Find where the given text appears and provide that cell's center as (x, y) coordinate. 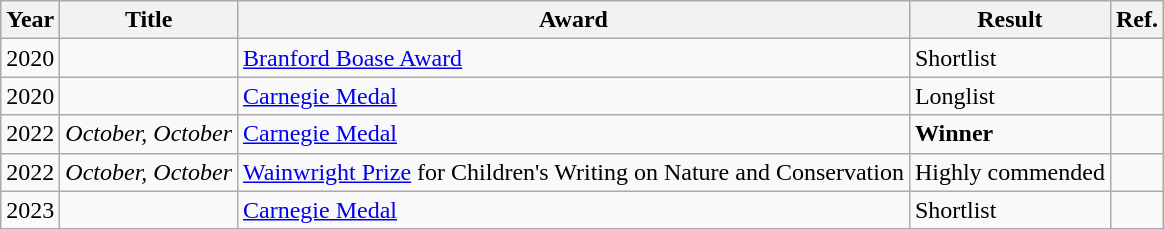
Title (149, 20)
Highly commended (1010, 172)
Ref. (1136, 20)
Wainwright Prize for Children's Writing on Nature and Conservation (574, 172)
Award (574, 20)
Winner (1010, 134)
Year (30, 20)
Result (1010, 20)
Longlist (1010, 96)
2023 (30, 210)
Branford Boase Award (574, 58)
